Locate the cell with the specified text and output its [x, y] center coordinate. 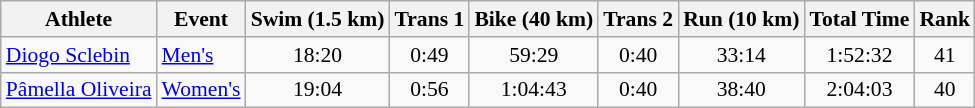
Trans 1 [429, 19]
Diogo Sclebin [79, 55]
0:49 [429, 55]
41 [944, 55]
38:40 [741, 90]
Total Time [860, 19]
Rank [944, 19]
33:14 [741, 55]
1:52:32 [860, 55]
Run (10 km) [741, 19]
Swim (1.5 km) [318, 19]
Athlete [79, 19]
1:04:43 [534, 90]
2:04:03 [860, 90]
40 [944, 90]
Bike (40 km) [534, 19]
19:04 [318, 90]
Pâmella Oliveira [79, 90]
18:20 [318, 55]
0:56 [429, 90]
Event [202, 19]
Trans 2 [638, 19]
Women's [202, 90]
Men's [202, 55]
59:29 [534, 55]
